For the text-containing cell, return its midpoint in (X, Y) coordinate format. 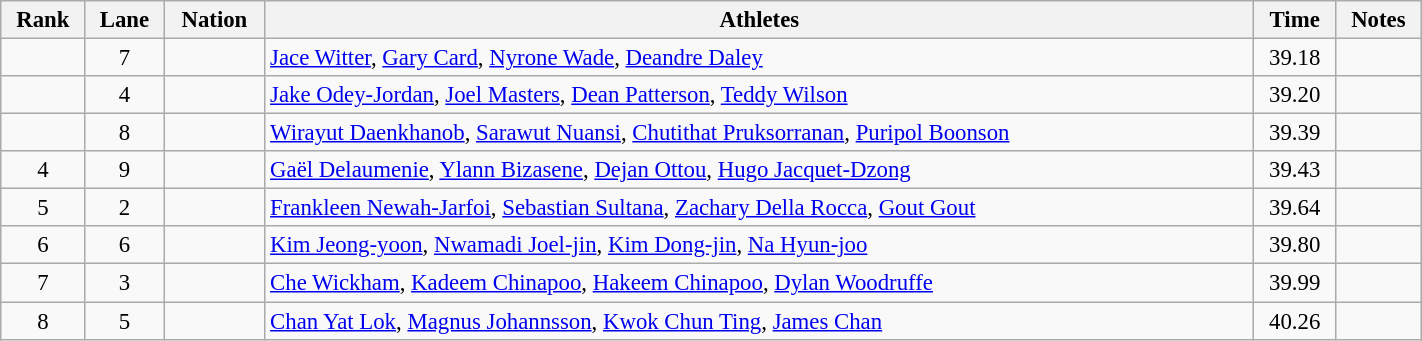
39.39 (1295, 133)
Chan Yat Lok, Magnus Johannsson, Kwok Chun Ting, James Chan (760, 321)
3 (124, 283)
Che Wickham, Kadeem Chinapoo, Hakeem Chinapoo, Dylan Woodruffe (760, 283)
Wirayut Daenkhanob, Sarawut Nuansi, Chutithat Pruksorranan, Puripol Boonson (760, 133)
Nation (214, 20)
9 (124, 170)
2 (124, 208)
39.99 (1295, 283)
Jake Odey-Jordan, Joel Masters, Dean Patterson, Teddy Wilson (760, 95)
39.43 (1295, 170)
Jace Witter, Gary Card, Nyrone Wade, Deandre Daley (760, 58)
39.80 (1295, 245)
Kim Jeong-yoon, Nwamadi Joel-jin, Kim Dong-jin, Na Hyun-joo (760, 245)
39.18 (1295, 58)
Notes (1378, 20)
Time (1295, 20)
Rank (43, 20)
Frankleen Newah-Jarfoi, Sebastian Sultana, Zachary Della Rocca, Gout Gout (760, 208)
39.64 (1295, 208)
Athletes (760, 20)
40.26 (1295, 321)
39.20 (1295, 95)
Lane (124, 20)
Gaël Delaumenie, Ylann Bizasene, Dejan Ottou, Hugo Jacquet-Dzong (760, 170)
